Determine the [x, y] coordinate at the center of the cell enclosing the given text.  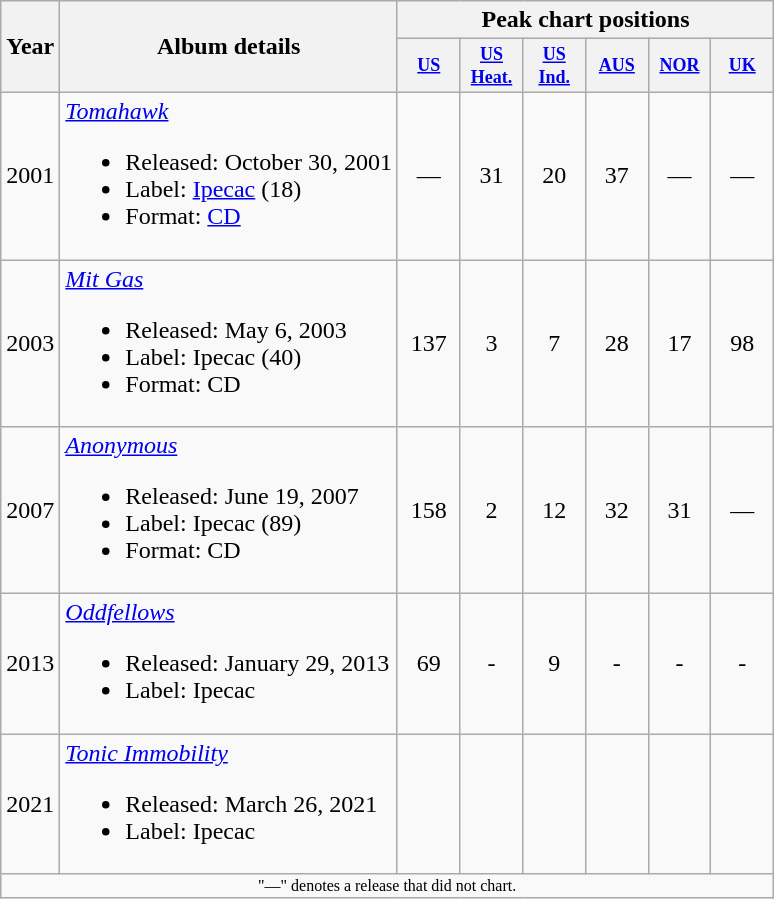
"—" denotes a release that did not chart. [388, 886]
USHeat. [492, 66]
98 [742, 344]
37 [616, 176]
7 [554, 344]
3 [492, 344]
AUS [616, 66]
9 [554, 664]
TomahawkReleased: October 30, 2001Label: Ipecac (18)Format: CD [229, 176]
Year [30, 47]
Peak chart positions [585, 20]
2001 [30, 176]
12 [554, 510]
Tonic ImmobilityReleased: March 26, 2021Label: Ipecac [229, 804]
2003 [30, 344]
17 [680, 344]
2007 [30, 510]
AnonymousReleased: June 19, 2007Label: Ipecac (89)Format: CD [229, 510]
158 [428, 510]
2 [492, 510]
2013 [30, 664]
NOR [680, 66]
US [428, 66]
OddfellowsReleased: January 29, 2013Label: Ipecac [229, 664]
32 [616, 510]
Mit GasReleased: May 6, 2003Label: Ipecac (40)Format: CD [229, 344]
Album details [229, 47]
USInd. [554, 66]
UK [742, 66]
2021 [30, 804]
28 [616, 344]
69 [428, 664]
20 [554, 176]
137 [428, 344]
